Locate the cell with the specified text and output its [X, Y] center coordinate. 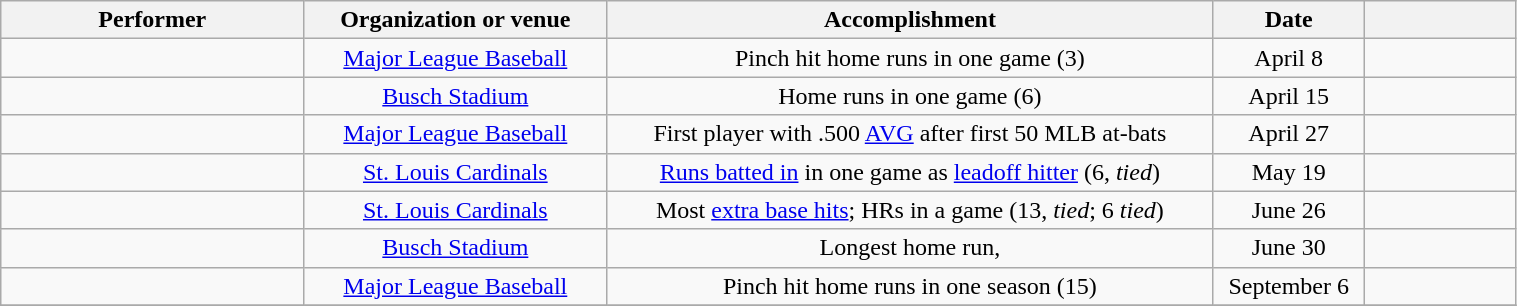
Runs batted in in one game as leadoff hitter (6, tied) [910, 172]
First player with .500 AVG after first 50 MLB at-bats [910, 134]
Accomplishment [910, 20]
Longest home run, [910, 248]
September 6 [1289, 286]
Pinch hit home runs in one game (3) [910, 58]
May 19 [1289, 172]
April 27 [1289, 134]
Date [1289, 20]
April 8 [1289, 58]
Home runs in one game (6) [910, 96]
Most extra base hits; HRs in a game (13, tied; 6 tied) [910, 210]
April 15 [1289, 96]
June 30 [1289, 248]
Pinch hit home runs in one season (15) [910, 286]
Organization or venue [456, 20]
June 26 [1289, 210]
Performer [152, 20]
